For the text-containing cell, return its midpoint in [x, y] coordinate format. 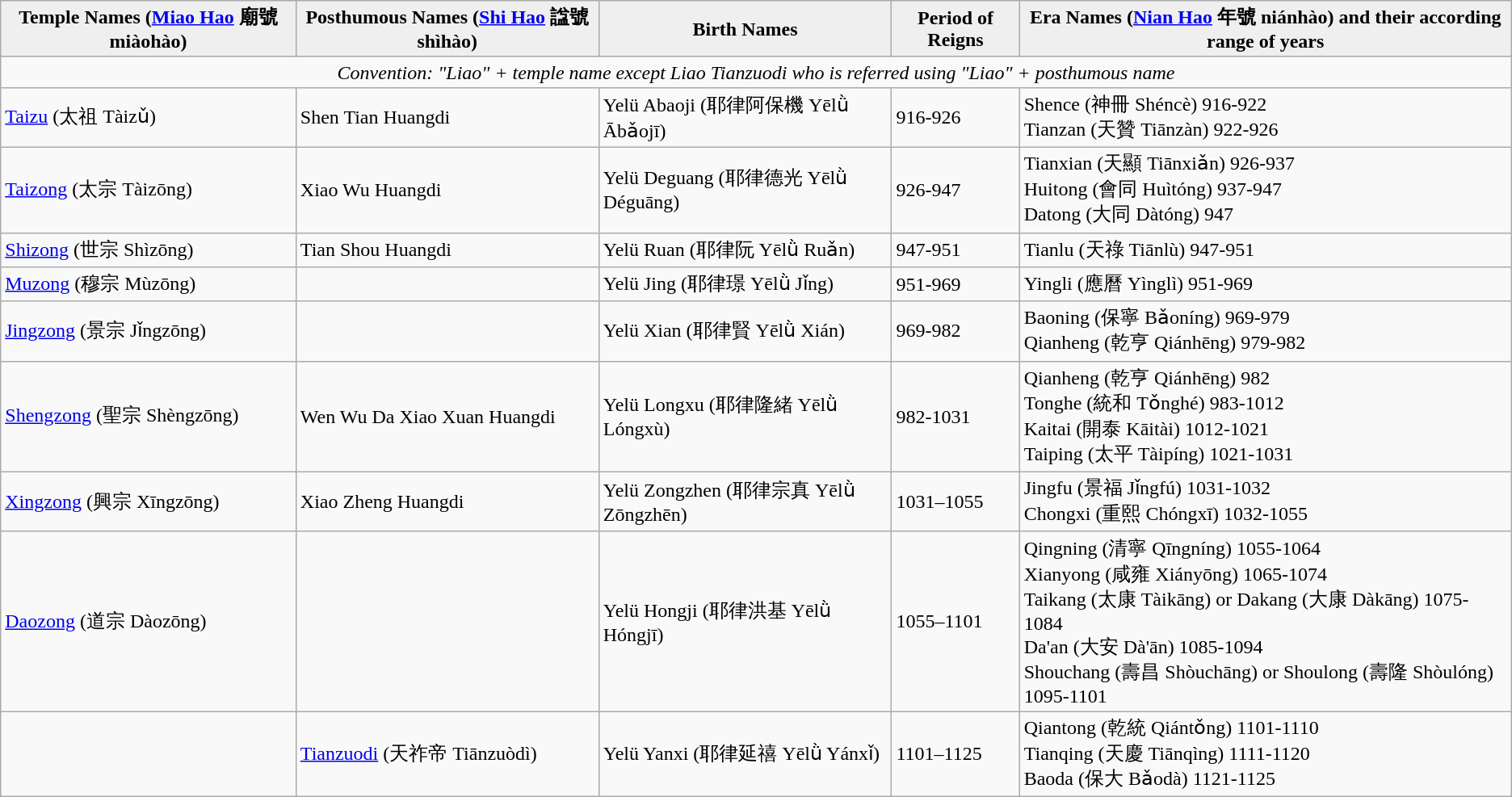
Tianzuodi (天祚帝 Tiānzuòdì) [447, 754]
Yingli (應曆 Yìnglì) 951-969 [1265, 284]
Muzong (穆宗 Mùzōng) [149, 284]
Qianheng (乾亨 Qiánhēng) 982Tonghe (統和 Tǒnghé) 983-1012Kaitai (開泰 Kāitài) 1012-1021Taiping (太平 Tàipíng) 1021-1031 [1265, 417]
Qiantong (乾統 Qiántǒng) 1101-1110Tianqing (天慶 Tiānqìng) 1111-1120Baoda (保大 Bǎodà) 1121-1125 [1265, 754]
Yelü Xian (耶律賢 Yēlǜ Xián) [745, 331]
Jingzong (景宗 Jǐngzōng) [149, 331]
Yelü Longxu (耶律隆緒 Yēlǜ Lóngxù) [745, 417]
Birth Names [745, 29]
Period of Reigns [955, 29]
Tianxian (天顯 Tiānxiǎn) 926-937Huitong (會同 Huìtóng) 937-947Datong (大同 Dàtóng) 947 [1265, 190]
Shen Tian Huangdi [447, 117]
Yelü Deguang (耶律德光 Yēlǜ Déguāng) [745, 190]
Shence (神冊 Shéncè) 916-922Tianzan (天贊 Tiānzàn) 922-926 [1265, 117]
1055–1101 [955, 622]
Yelü Hongji (耶律洪基 Yēlǜ Hóngjī) [745, 622]
Taizong (太宗 Tàizōng) [149, 190]
947-951 [955, 250]
Shizong (世宗 Shìzōng) [149, 250]
Yelü Zongzhen (耶律宗真 Yēlǜ Zōngzhēn) [745, 501]
Xiao Wu Huangdi [447, 190]
926-947 [955, 190]
1101–1125 [955, 754]
Tian Shou Huangdi [447, 250]
Yelü Ruan (耶律阮 Yēlǜ Ruǎn) [745, 250]
Daozong (道宗 Dàozōng) [149, 622]
Temple Names (Miao Hao 廟號 miàohào) [149, 29]
Taizu (太祖 Tàizǔ) [149, 117]
1031–1055 [955, 501]
Baoning (保寧 Bǎoníng) 969-979Qianheng (乾亨 Qiánhēng) 979-982 [1265, 331]
Jingfu (景福 Jǐngfú) 1031-1032Chongxi (重熙 Chóngxī) 1032-1055 [1265, 501]
Era Names (Nian Hao 年號 niánhào) and their according range of years [1265, 29]
Wen Wu Da Xiao Xuan Huangdi [447, 417]
Yelü Yanxi (耶律延禧 Yēlǜ Yánxǐ) [745, 754]
Tianlu (天祿 Tiānlù) 947-951 [1265, 250]
982-1031 [955, 417]
Yelü Abaoji (耶律阿保機 Yēlǜ Ābǎojī) [745, 117]
Shengzong (聖宗 Shèngzōng) [149, 417]
Posthumous Names (Shi Hao 諡號 shìhào) [447, 29]
969-982 [955, 331]
Xiao Zheng Huangdi [447, 501]
Convention: "Liao" + temple name except Liao Tianzuodi who is referred using "Liao" + posthumous name [756, 72]
Yelü Jing (耶律璟 Yēlǜ Jǐng) [745, 284]
951-969 [955, 284]
Xingzong (興宗 Xīngzōng) [149, 501]
916-926 [955, 117]
